Identify which cell holds the provided text, then report its [x, y] central coordinate. 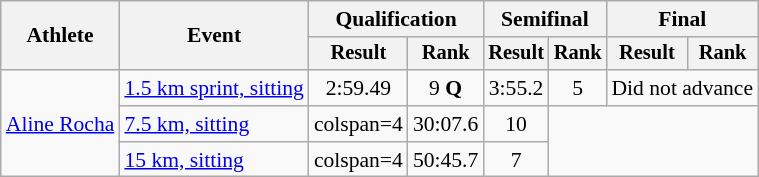
5 [578, 88]
Aline Rocha [60, 124]
9 Q [446, 88]
Semifinal [544, 19]
1.5 km sprint, sitting [214, 88]
7.5 km, sitting [214, 124]
10 [516, 124]
Qualification [396, 19]
30:07.6 [446, 124]
3:55.2 [516, 88]
colspan=4 [358, 124]
Athlete [60, 36]
Did not advance [682, 88]
Final [682, 19]
Event [214, 36]
2:59.49 [358, 88]
